Return (X, Y) of the center of cell containing provided text 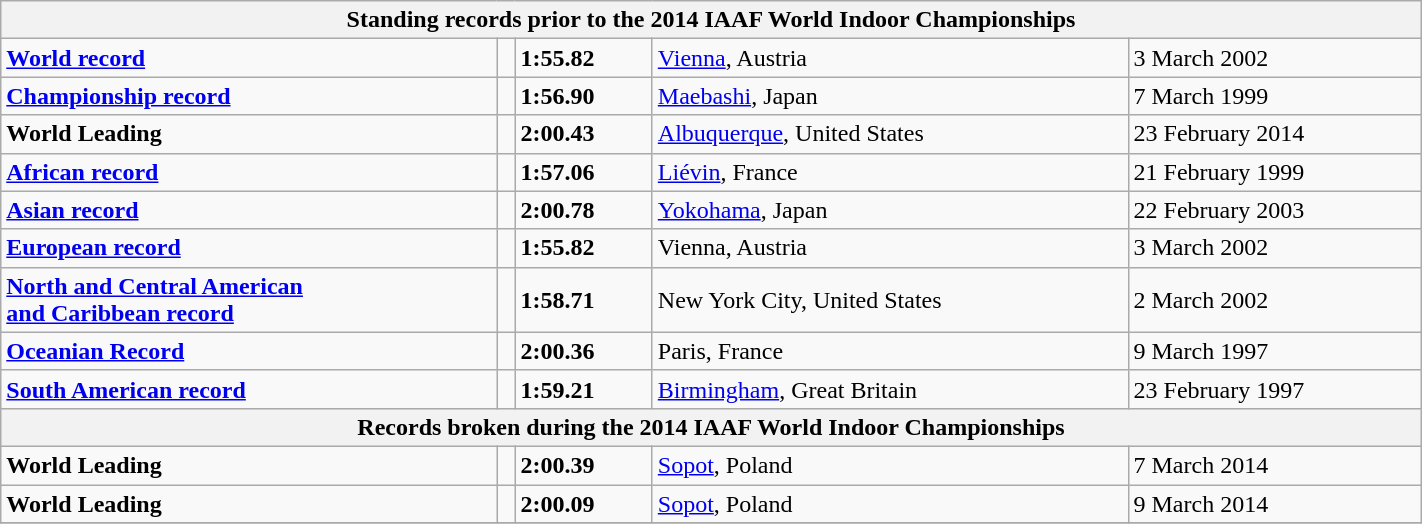
South American record (249, 389)
World record (249, 58)
21 February 1999 (1274, 172)
Birmingham, Great Britain (890, 389)
African record (249, 172)
2:00.43 (584, 134)
1:56.90 (584, 96)
2 March 2002 (1274, 300)
2:00.39 (584, 465)
23 February 1997 (1274, 389)
Standing records prior to the 2014 IAAF World Indoor Championships (711, 20)
1:58.71 (584, 300)
Albuquerque, United States (890, 134)
2:00.09 (584, 503)
7 March 1999 (1274, 96)
23 February 2014 (1274, 134)
Yokohama, Japan (890, 210)
2:00.78 (584, 210)
1:57.06 (584, 172)
2:00.36 (584, 351)
Paris, France (890, 351)
Oceanian Record (249, 351)
Maebashi, Japan (890, 96)
1:59.21 (584, 389)
New York City, United States (890, 300)
22 February 2003 (1274, 210)
Asian record (249, 210)
7 March 2014 (1274, 465)
Liévin, France (890, 172)
9 March 1997 (1274, 351)
European record (249, 248)
9 March 2014 (1274, 503)
Records broken during the 2014 IAAF World Indoor Championships (711, 427)
North and Central American and Caribbean record (249, 300)
Championship record (249, 96)
